Capture the cell that displays the provided text and extract its (X, Y) central coordinate. 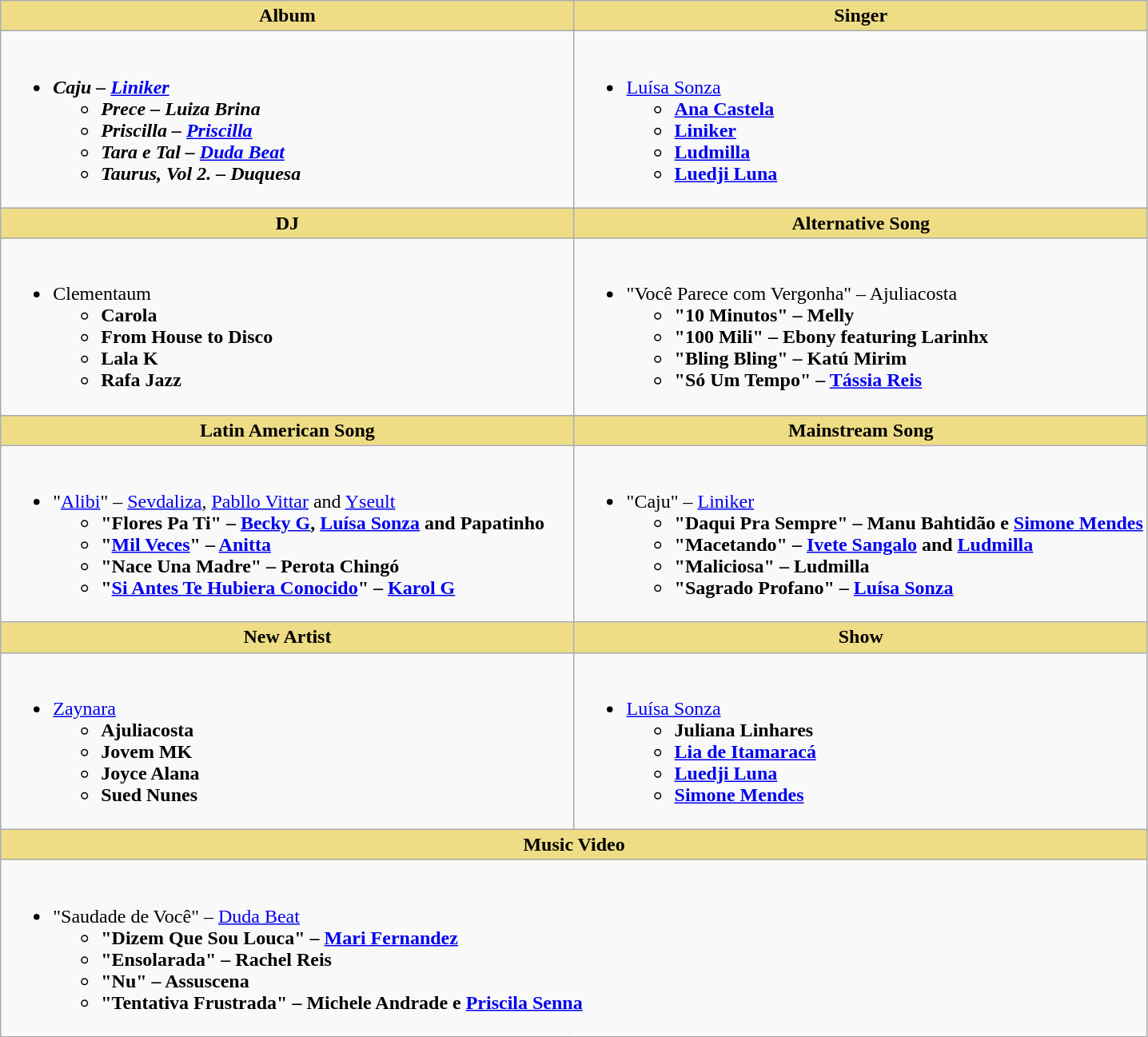
Luísa SonzaJuliana LinharesLia de ItamaracáLuedji LunaSimone Mendes (860, 740)
Mainstream Song (860, 430)
Caju – LinikerPrece – Luiza BrinaPriscilla – PriscillaTara e Tal – Duda BeatTaurus, Vol 2. – Duquesa (288, 120)
New Artist (288, 637)
ClementaumCarolaFrom House to DiscoLala KRafa Jazz (288, 326)
"Você Parece com Vergonha" – Ajuliacosta"10 Minutos" – Melly"100 Mili" – Ebony featuring Larinhx"Bling Bling" – Katú Mirim"Só Um Tempo" – Tássia Reis (860, 326)
Show (860, 637)
Music Video (574, 844)
Album (288, 16)
Latin American Song (288, 430)
Singer (860, 16)
Alternative Song (860, 223)
ZaynaraAjuliacostaJovem MKJoyce AlanaSued Nunes (288, 740)
DJ (288, 223)
Luísa SonzaAna CastelaLinikerLudmillaLuedji Luna (860, 120)
